Output the [X, Y] coordinate of the center of the cell containing the given text.  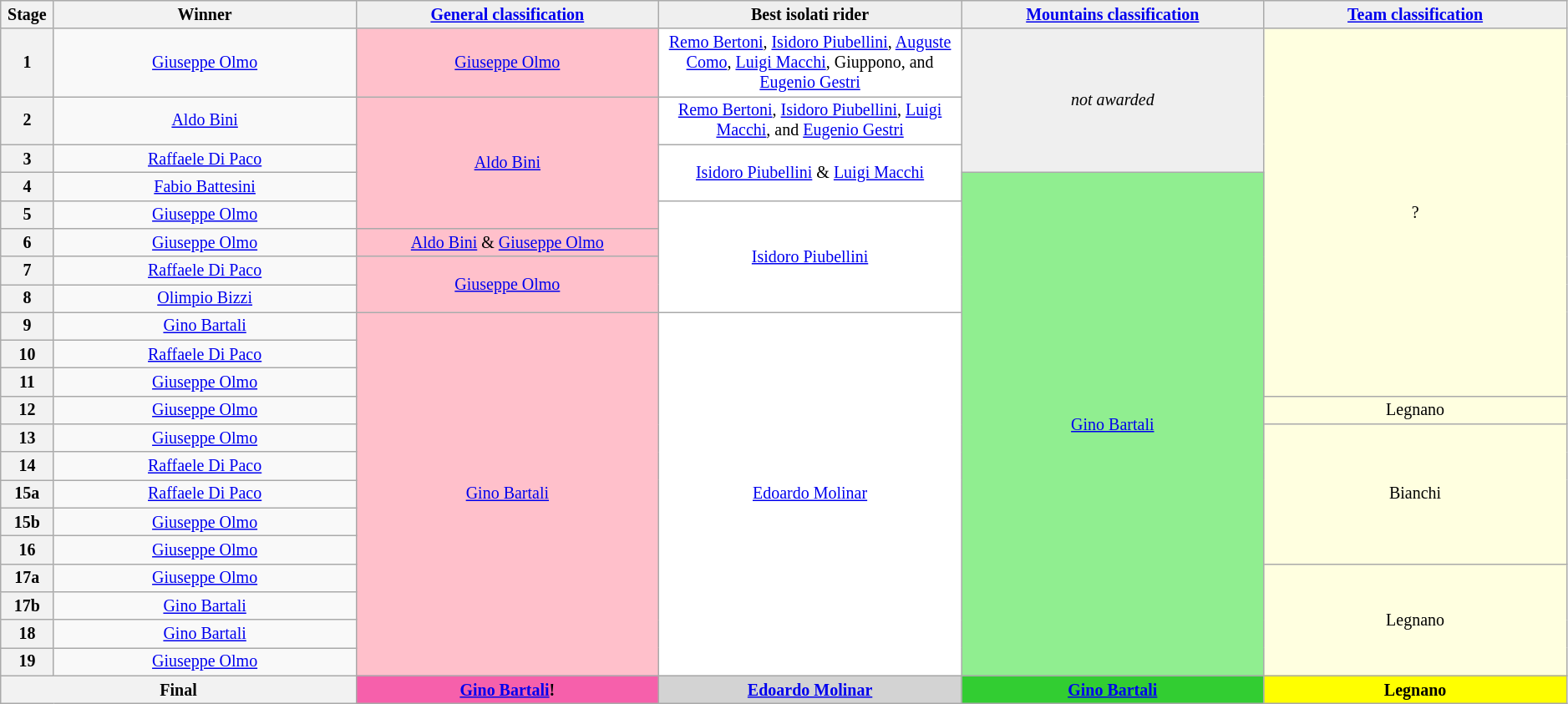
Fabio Battesini [205, 187]
15b [27, 523]
18 [27, 633]
1 [27, 63]
General classification [507, 15]
2 [27, 120]
14 [27, 466]
8 [27, 299]
Best isolati rider [809, 15]
12 [27, 411]
13 [27, 438]
Remo Bertoni, Isidoro Piubellini, Luigi Macchi, and Eugenio Gestri [809, 120]
3 [27, 159]
Remo Bertoni, Isidoro Piubellini, Auguste Como, Luigi Macchi, Giuppono, and Eugenio Gestri [809, 63]
Olimpio Bizzi [205, 299]
? [1415, 213]
Team classification [1415, 15]
Final [179, 690]
17b [27, 606]
19 [27, 661]
Mountains classification [1113, 15]
Winner [205, 15]
Isidoro Piubellini & Luigi Macchi [809, 172]
Stage [27, 15]
Isidoro Piubellini [809, 256]
4 [27, 187]
6 [27, 242]
9 [27, 326]
Bianchi [1415, 494]
not awarded [1113, 101]
17a [27, 578]
11 [27, 382]
Aldo Bini & Giuseppe Olmo [507, 242]
16 [27, 550]
15a [27, 494]
7 [27, 271]
Gino Bartali! [507, 690]
10 [27, 354]
5 [27, 214]
